Scan for the cell matching the given text and deliver its [x, y] coordinate at center. 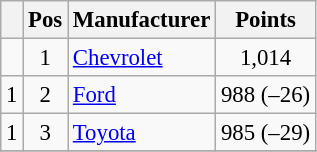
Chevrolet [142, 58]
Manufacturer [142, 20]
1,014 [266, 58]
985 (–29) [266, 133]
988 (–26) [266, 95]
Pos [46, 20]
3 [46, 133]
Ford [142, 95]
Points [266, 20]
Toyota [142, 133]
2 [46, 95]
